Scan for the cell matching the given text and deliver its [X, Y] coordinate at center. 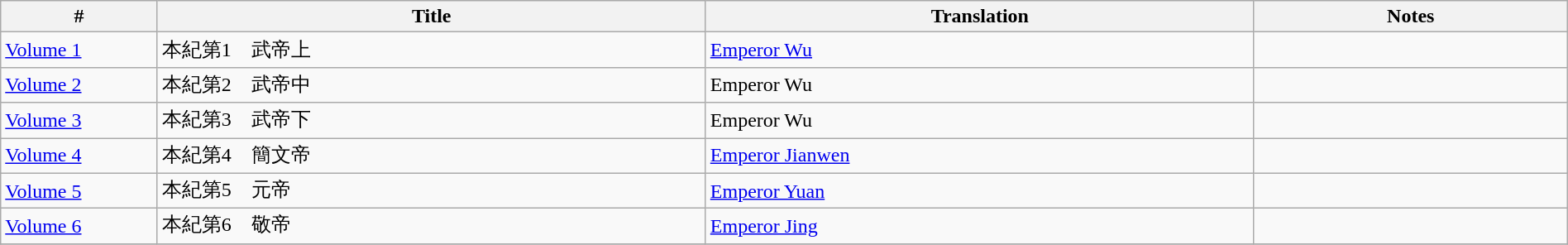
本紀第2 武帝中 [432, 84]
Volume 2 [79, 84]
本紀第4 簡文帝 [432, 156]
Title [432, 17]
Emperor Jianwen [979, 156]
Emperor Yuan [979, 190]
本紀第3 武帝下 [432, 121]
本紀第6 敬帝 [432, 227]
本紀第1 武帝上 [432, 50]
Volume 3 [79, 121]
Emperor Jing [979, 227]
Volume 1 [79, 50]
本紀第5 元帝 [432, 190]
Notes [1411, 17]
Translation [979, 17]
# [79, 17]
Volume 5 [79, 190]
Volume 4 [79, 156]
Volume 6 [79, 227]
